Identify which cell holds the provided text, then report its (X, Y) central coordinate. 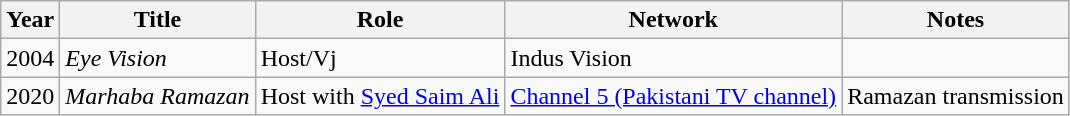
Eye Vision (158, 58)
2020 (30, 96)
Host with Syed Saim Ali (380, 96)
Notes (956, 20)
Year (30, 20)
Network (674, 20)
Role (380, 20)
Channel 5 (Pakistani TV channel) (674, 96)
Ramazan transmission (956, 96)
Host/Vj (380, 58)
Marhaba Ramazan (158, 96)
Indus Vision (674, 58)
Title (158, 20)
2004 (30, 58)
